For the text-containing cell, return its midpoint in (X, Y) coordinate format. 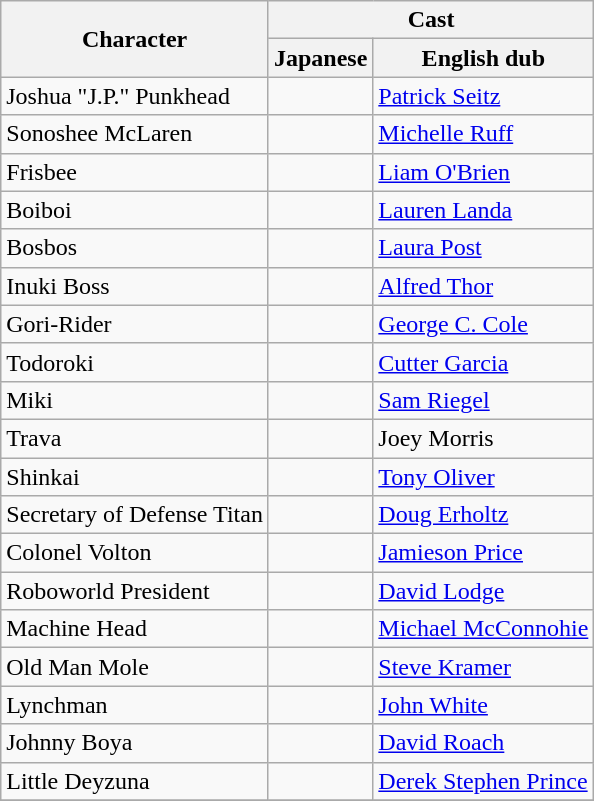
Joshua "J.P." Punkhead (135, 96)
Johnny Boya (135, 743)
John White (484, 705)
Gori-Rider (135, 324)
Michelle Ruff (484, 134)
David Lodge (484, 591)
Jamieson Price (484, 553)
Trava (135, 438)
Roboworld President (135, 591)
Michael McConnohie (484, 629)
Little Deyzuna (135, 781)
George C. Cole (484, 324)
Tony Oliver (484, 477)
Inuki Boss (135, 286)
Laura Post (484, 248)
Steve Kramer (484, 667)
Liam O'Brien (484, 172)
Patrick Seitz (484, 96)
Cast (430, 20)
David Roach (484, 743)
Lauren Landa (484, 210)
Doug Erholtz (484, 515)
Cutter Garcia (484, 362)
Lynchman (135, 705)
Bosbos (135, 248)
English dub (484, 58)
Shinkai (135, 477)
Sonoshee McLaren (135, 134)
Todoroki (135, 362)
Joey Morris (484, 438)
Frisbee (135, 172)
Old Man Mole (135, 667)
Secretary of Defense Titan (135, 515)
Japanese (320, 58)
Sam Riegel (484, 400)
Derek Stephen Prince (484, 781)
Boiboi (135, 210)
Miki (135, 400)
Character (135, 39)
Machine Head (135, 629)
Colonel Volton (135, 553)
Alfred Thor (484, 286)
